Extract the [X, Y] coordinate from the center of the cell holding the provided text.  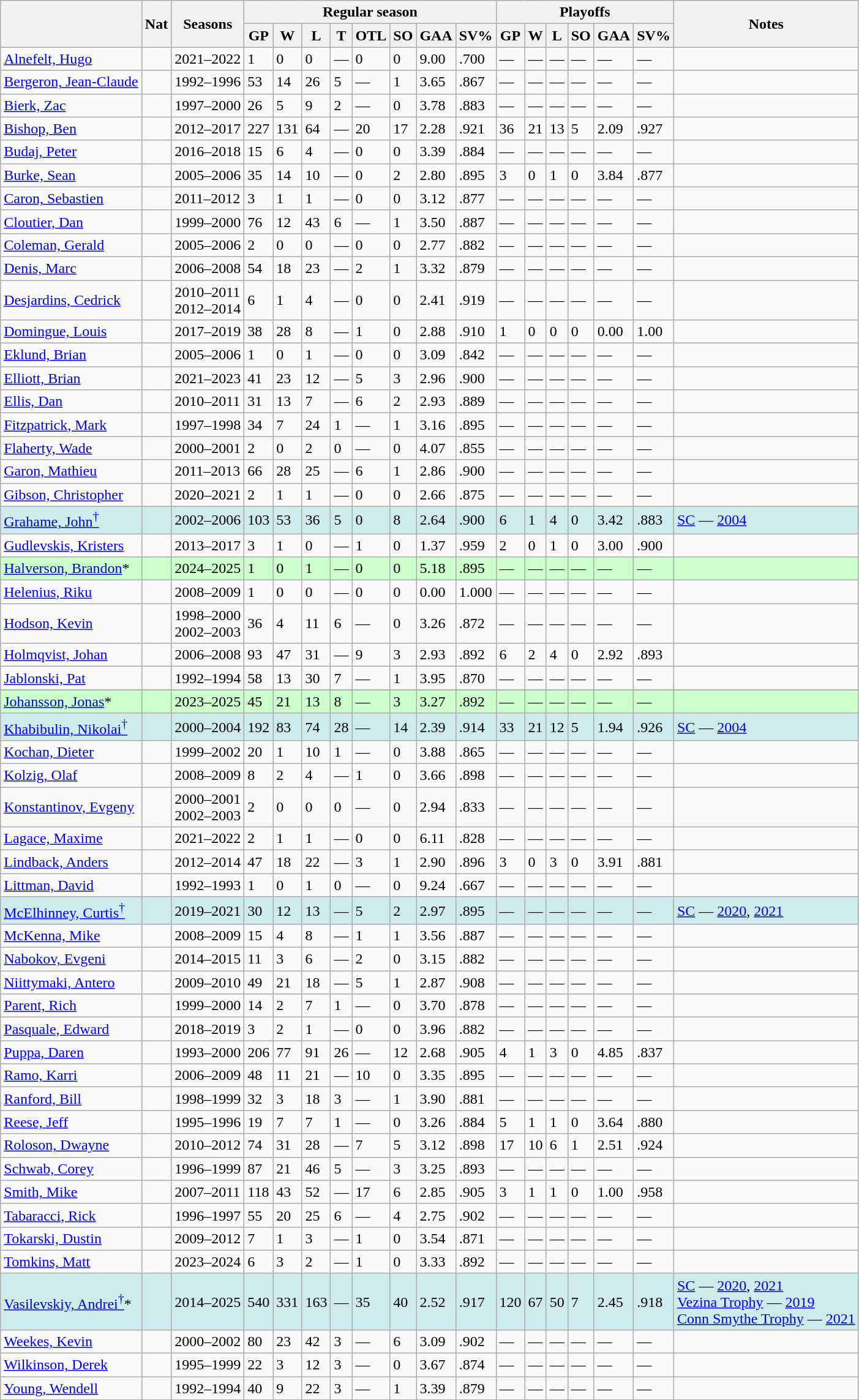
103 [258, 520]
2021–2023 [208, 378]
3.35 [436, 1076]
83 [288, 727]
2.09 [613, 129]
54 [258, 268]
Bergeron, Jean-Claude [71, 82]
2017–2019 [208, 332]
2014–2015 [208, 959]
Lagace, Maxime [71, 839]
.926 [654, 727]
Pasquale, Edward [71, 1029]
.914 [476, 727]
.959 [476, 545]
.927 [654, 129]
48 [258, 1076]
2.77 [436, 245]
Gudlevskis, Kristers [71, 545]
.865 [476, 752]
50 [557, 1301]
32 [258, 1099]
.837 [654, 1052]
2024–2025 [208, 569]
3.16 [436, 425]
Schwab, Corey [71, 1169]
6.11 [436, 839]
2.64 [436, 520]
SC — 2020, 2021 [766, 911]
19 [258, 1122]
.917 [476, 1301]
87 [258, 1169]
2012–2017 [208, 129]
Alnefelt, Hugo [71, 59]
SC — 2020, 2021Vezina Trophy — 2019Conn Smythe Trophy — 2021 [766, 1301]
Playoffs [585, 12]
64 [316, 129]
3.33 [436, 1262]
2000–2002 [208, 1342]
Flaherty, Wade [71, 448]
Hodson, Kevin [71, 623]
2012–2014 [208, 862]
.908 [476, 983]
Coleman, Gerald [71, 245]
331 [288, 1301]
2011–2012 [208, 198]
3.70 [436, 1006]
3.15 [436, 959]
58 [258, 678]
2.68 [436, 1052]
Vasilevskiy, Andrei†* [71, 1301]
Ellis, Dan [71, 402]
Roloson, Dwayne [71, 1145]
93 [258, 655]
227 [258, 129]
34 [258, 425]
Halverson, Brandon* [71, 569]
38 [258, 332]
Caron, Sebastien [71, 198]
1999–2002 [208, 752]
2014–2025 [208, 1301]
Kochan, Dieter [71, 752]
1997–1998 [208, 425]
3.32 [436, 268]
2.66 [436, 495]
3.66 [436, 776]
McElhinney, Curtis† [71, 911]
2011–2013 [208, 471]
2.92 [613, 655]
2.87 [436, 983]
3.25 [436, 1169]
42 [316, 1342]
2013–2017 [208, 545]
.842 [476, 355]
3.78 [436, 105]
3.90 [436, 1099]
Gibson, Christopher [71, 495]
2023–2025 [208, 702]
540 [258, 1301]
9.24 [436, 885]
3.00 [613, 545]
Johansson, Jonas* [71, 702]
4.07 [436, 448]
.871 [476, 1238]
Khabibulin, Nikolai† [71, 727]
1.37 [436, 545]
2.86 [436, 471]
2.28 [436, 129]
2019–2021 [208, 911]
3.42 [613, 520]
2.90 [436, 862]
3.91 [613, 862]
46 [316, 1169]
.855 [476, 448]
Domingue, Louis [71, 332]
2000–20012002–2003 [208, 807]
Smith, Mike [71, 1192]
.910 [476, 332]
Ramo, Karri [71, 1076]
1996–1999 [208, 1169]
Wilkinson, Derek [71, 1365]
2.88 [436, 332]
.828 [476, 839]
Tokarski, Dustin [71, 1238]
3.64 [613, 1122]
OTL [371, 36]
1.94 [613, 727]
3.88 [436, 752]
.889 [476, 402]
2.85 [436, 1192]
Helenius, Riku [71, 592]
Kolzig, Olaf [71, 776]
2016–2018 [208, 152]
T [342, 36]
2010–2011 [208, 402]
2007–2011 [208, 1192]
.700 [476, 59]
3.84 [613, 175]
Nabokov, Evgeni [71, 959]
49 [258, 983]
Puppa, Daren [71, 1052]
55 [258, 1215]
24 [316, 425]
2002–2006 [208, 520]
Young, Wendell [71, 1388]
3.56 [436, 936]
2.52 [436, 1301]
41 [258, 378]
2009–2012 [208, 1238]
2.97 [436, 911]
1.000 [476, 592]
2006–2009 [208, 1076]
77 [288, 1052]
Garon, Mathieu [71, 471]
3.50 [436, 222]
.958 [654, 1192]
1996–1997 [208, 1215]
2010–20112012–2014 [208, 300]
192 [258, 727]
.833 [476, 807]
5.18 [436, 569]
.872 [476, 623]
1998–20002002–2003 [208, 623]
2.80 [436, 175]
206 [258, 1052]
Bierk, Zac [71, 105]
Seasons [208, 24]
.875 [476, 495]
1998–1999 [208, 1099]
Notes [766, 24]
Burke, Sean [71, 175]
.880 [654, 1122]
Cloutier, Dan [71, 222]
Budaj, Peter [71, 152]
Weekes, Kevin [71, 1342]
1992–1993 [208, 885]
1997–2000 [208, 105]
9.00 [436, 59]
3.27 [436, 702]
67 [535, 1301]
McKenna, Mike [71, 936]
.870 [476, 678]
131 [288, 129]
.921 [476, 129]
Nat [156, 24]
1993–2000 [208, 1052]
Denis, Marc [71, 268]
Holmqvist, Johan [71, 655]
Desjardins, Cedrick [71, 300]
2.41 [436, 300]
Lindback, Anders [71, 862]
1995–1996 [208, 1122]
2.96 [436, 378]
.918 [654, 1301]
2020–2021 [208, 495]
2010–2012 [208, 1145]
Konstantinov, Evgeny [71, 807]
Bishop, Ben [71, 129]
.878 [476, 1006]
2.94 [436, 807]
2.51 [613, 1145]
Parent, Rich [71, 1006]
Fitzpatrick, Mark [71, 425]
3.67 [436, 1365]
3.95 [436, 678]
1995–1999 [208, 1365]
.919 [476, 300]
Grahame, John† [71, 520]
3.65 [436, 82]
163 [316, 1301]
2.45 [613, 1301]
4.85 [613, 1052]
52 [316, 1192]
.924 [654, 1145]
2009–2010 [208, 983]
80 [258, 1342]
2000–2001 [208, 448]
2.75 [436, 1215]
1992–1996 [208, 82]
.867 [476, 82]
2.39 [436, 727]
2018–2019 [208, 1029]
Elliott, Brian [71, 378]
.874 [476, 1365]
118 [258, 1192]
91 [316, 1052]
Regular season [370, 12]
3.54 [436, 1238]
76 [258, 222]
Littman, David [71, 885]
Eklund, Brian [71, 355]
3.96 [436, 1029]
120 [511, 1301]
66 [258, 471]
.667 [476, 885]
45 [258, 702]
Tabaracci, Rick [71, 1215]
Reese, Jeff [71, 1122]
Tomkins, Matt [71, 1262]
33 [511, 727]
2000–2004 [208, 727]
2023–2024 [208, 1262]
Jablonski, Pat [71, 678]
Niittymaki, Antero [71, 983]
.896 [476, 862]
Ranford, Bill [71, 1099]
